Provide the [x, y] coordinate of the cell's center where the given text is located.  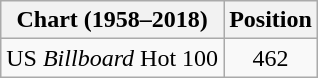
462 [271, 58]
US Billboard Hot 100 [112, 58]
Position [271, 20]
Chart (1958–2018) [112, 20]
